Pinpoint the cell where the given text exists, returning its (x, y) midpoint coordinate. 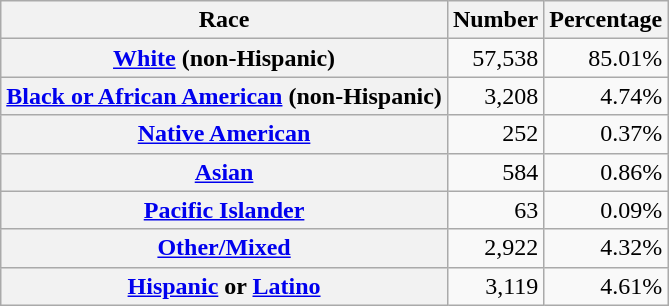
57,538 (495, 58)
Hispanic or Latino (224, 286)
Percentage (606, 20)
3,119 (495, 286)
Black or African American (non-Hispanic) (224, 96)
Pacific Islander (224, 210)
4.74% (606, 96)
252 (495, 134)
584 (495, 172)
Asian (224, 172)
White (non-Hispanic) (224, 58)
4.32% (606, 248)
Native American (224, 134)
0.09% (606, 210)
85.01% (606, 58)
Race (224, 20)
2,922 (495, 248)
63 (495, 210)
3,208 (495, 96)
0.37% (606, 134)
0.86% (606, 172)
Other/Mixed (224, 248)
Number (495, 20)
4.61% (606, 286)
